Return [x, y] of the center of cell containing provided text 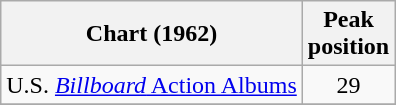
Peakposition [348, 34]
Chart (1962) [152, 34]
29 [348, 85]
U.S. Billboard Action Albums [152, 85]
